Capture the cell that displays the provided text and extract its [x, y] central coordinate. 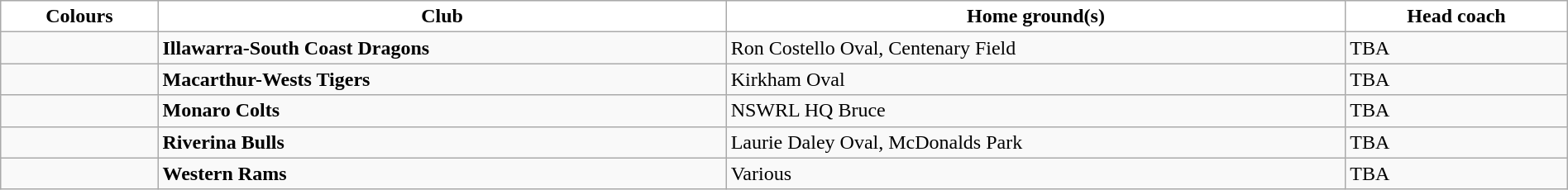
Laurie Daley Oval, McDonalds Park [1035, 142]
Home ground(s) [1035, 17]
Illawarra-South Coast Dragons [442, 48]
Ron Costello Oval, Centenary Field [1035, 48]
Western Rams [442, 173]
Club [442, 17]
Macarthur-Wests Tigers [442, 79]
NSWRL HQ Bruce [1035, 111]
Monaro Colts [442, 111]
Various [1035, 173]
Head coach [1456, 17]
Kirkham Oval [1035, 79]
Riverina Bulls [442, 142]
Colours [79, 17]
